For the text-containing cell, return its midpoint in (x, y) coordinate format. 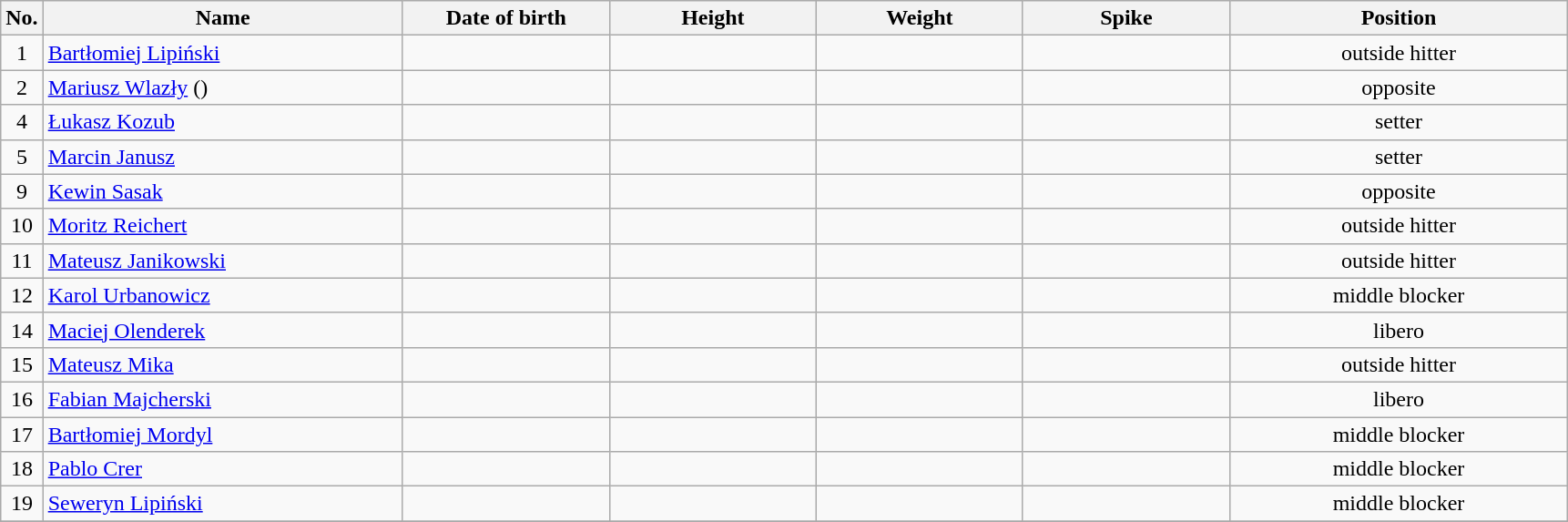
9 (22, 191)
Mateusz Mika (222, 364)
Position (1399, 18)
10 (22, 226)
Pablo Crer (222, 469)
16 (22, 399)
4 (22, 122)
Seweryn Lipiński (222, 504)
Height (712, 18)
11 (22, 261)
Karol Urbanowicz (222, 295)
14 (22, 330)
18 (22, 469)
Łukasz Kozub (222, 122)
Bartłomiej Lipiński (222, 53)
Date of birth (506, 18)
2 (22, 87)
5 (22, 157)
Fabian Majcherski (222, 399)
Marcin Janusz (222, 157)
Kewin Sasak (222, 191)
15 (22, 364)
Moritz Reichert (222, 226)
12 (22, 295)
1 (22, 53)
Weight (920, 18)
Spike (1125, 18)
Name (222, 18)
17 (22, 435)
Bartłomiej Mordyl (222, 435)
Mateusz Janikowski (222, 261)
Mariusz Wlazły () (222, 87)
Maciej Olenderek (222, 330)
19 (22, 504)
No. (22, 18)
